Detect which cell encompasses the target text, then output its (X, Y) center coordinate. 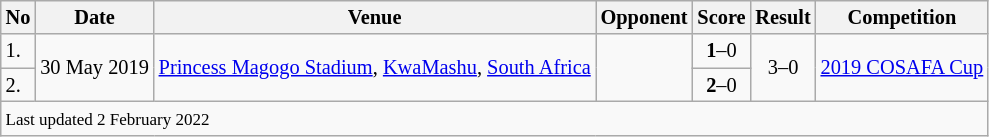
Princess Magogo Stadium, KwaMashu, South Africa (375, 68)
2–0 (721, 85)
3–0 (782, 68)
2. (18, 85)
No (18, 17)
Venue (375, 17)
1–0 (721, 51)
Opponent (644, 17)
Date (94, 17)
Result (782, 17)
2019 COSAFA Cup (902, 68)
Score (721, 17)
30 May 2019 (94, 68)
Competition (902, 17)
1. (18, 51)
Last updated 2 February 2022 (494, 118)
